Identify which cell holds the provided text, then report its (X, Y) central coordinate. 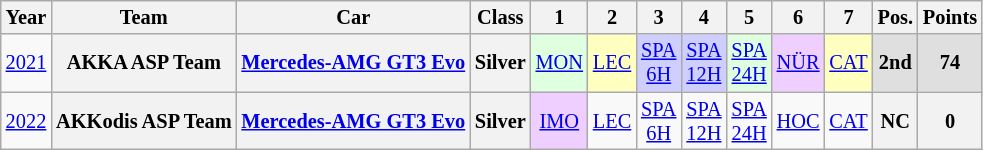
6 (798, 17)
2022 (26, 121)
2 (612, 17)
AKKodis ASP Team (144, 121)
NÜR (798, 63)
Car (353, 17)
3 (658, 17)
5 (750, 17)
NC (896, 121)
1 (560, 17)
Year (26, 17)
4 (704, 17)
Team (144, 17)
2021 (26, 63)
IMO (560, 121)
Class (500, 17)
HOC (798, 121)
AKKA ASP Team (144, 63)
2nd (896, 63)
MON (560, 63)
74 (950, 63)
Pos. (896, 17)
7 (848, 17)
Points (950, 17)
0 (950, 121)
